Locate the cell with the specified text and output its [x, y] center coordinate. 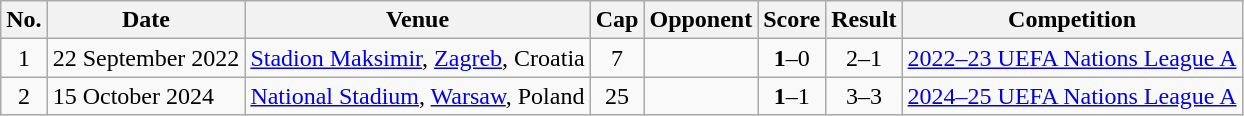
7 [617, 58]
2022–23 UEFA Nations League A [1072, 58]
Date [146, 20]
Opponent [701, 20]
Result [864, 20]
National Stadium, Warsaw, Poland [418, 96]
1–0 [792, 58]
Score [792, 20]
Stadion Maksimir, Zagreb, Croatia [418, 58]
15 October 2024 [146, 96]
22 September 2022 [146, 58]
2024–25 UEFA Nations League A [1072, 96]
1–1 [792, 96]
No. [24, 20]
Venue [418, 20]
25 [617, 96]
2–1 [864, 58]
Cap [617, 20]
2 [24, 96]
Competition [1072, 20]
3–3 [864, 96]
1 [24, 58]
